Pinpoint the cell where the given text exists, returning its [X, Y] midpoint coordinate. 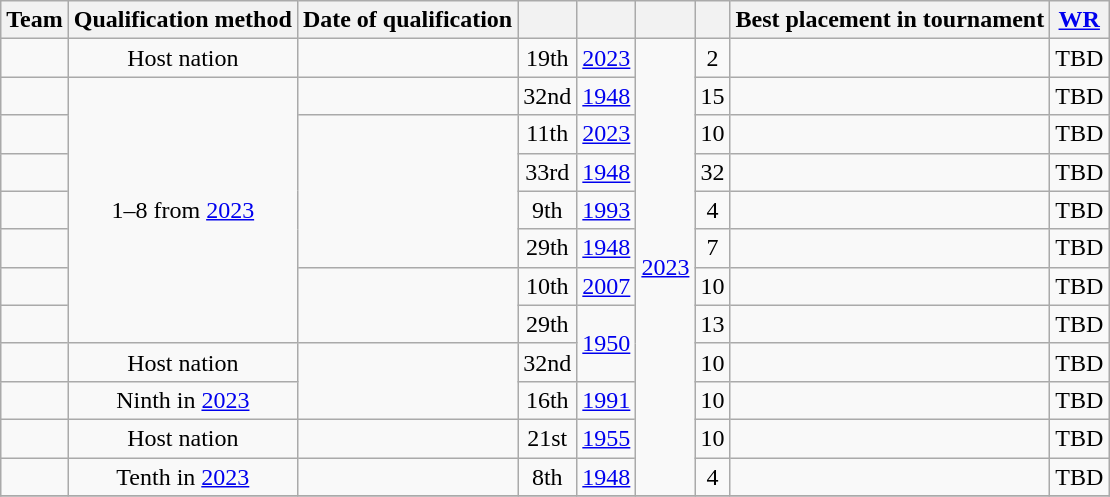
10th [548, 286]
Ninth in 2023 [182, 400]
9th [548, 210]
19th [548, 58]
WR [1080, 20]
1–8 from 2023 [182, 210]
2 [712, 58]
7 [712, 248]
21st [548, 438]
16th [548, 400]
Tenth in 2023 [182, 477]
1993 [606, 210]
1955 [606, 438]
2007 [606, 286]
Qualification method [182, 20]
11th [548, 134]
Date of qualification [407, 20]
33rd [548, 172]
Team [35, 20]
1991 [606, 400]
32 [712, 172]
Best placement in tournament [890, 20]
13 [712, 324]
1950 [606, 343]
8th [548, 477]
15 [712, 96]
